Identify which cell holds the provided text, then report its (X, Y) central coordinate. 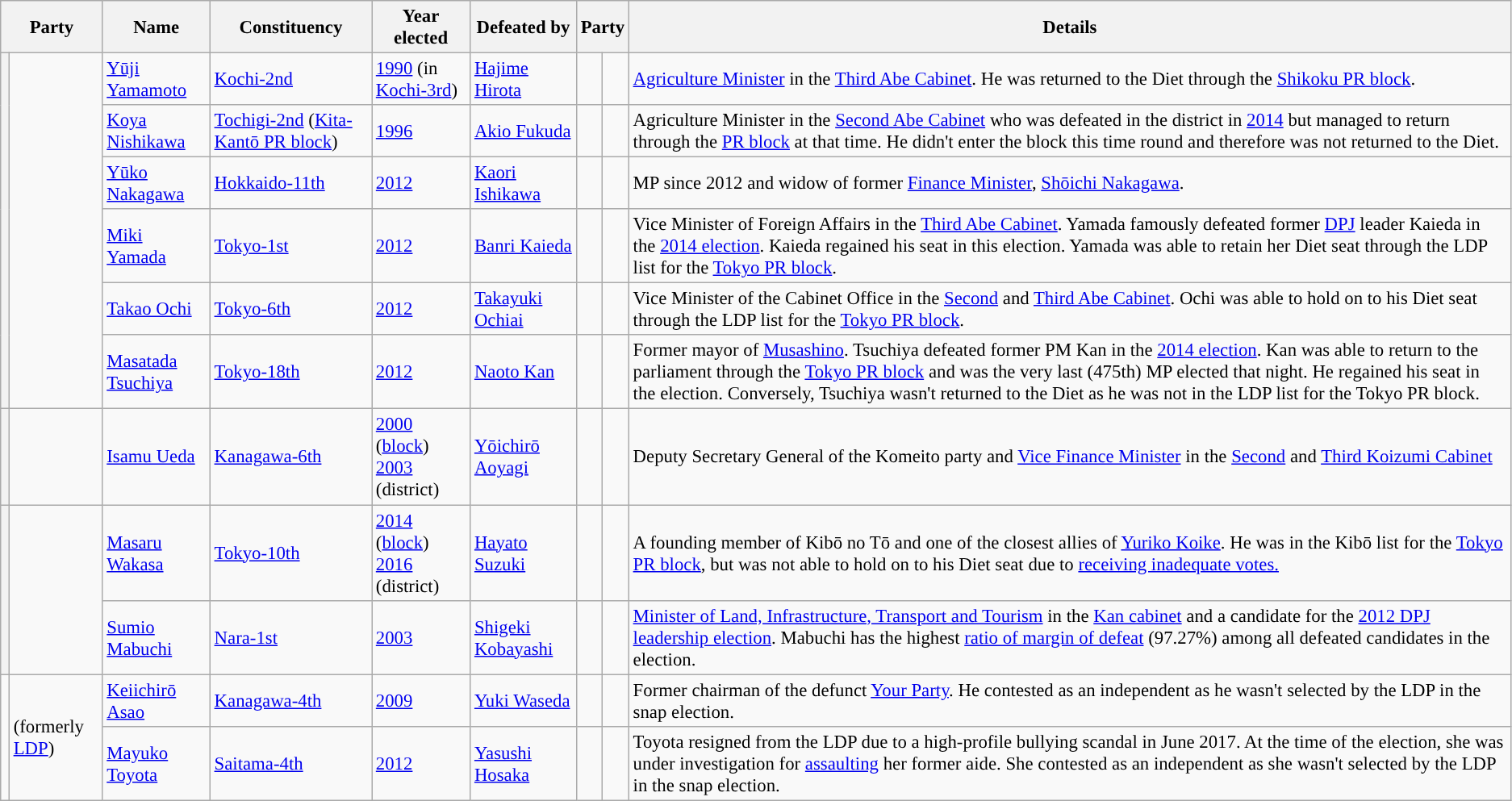
MP since 2012 and widow of former Finance Minister, Shōichi Nakagawa. (1070, 184)
Hayato Suzuki (524, 553)
1990 (in Kochi-3rd) (421, 79)
Banri Kaieda (524, 246)
Masatada Tsuchiya (157, 373)
Miki Yamada (157, 246)
Year elected (421, 27)
Mayuko Toyota (157, 763)
Shigeki Kobayashi (524, 637)
Yasushi Hosaka (524, 763)
Hokkaido-11th (290, 184)
Tokyo-10th (290, 553)
Kanagawa-6th (290, 457)
Yūko Nakagawa (157, 184)
Yōichirō Aoyagi (524, 457)
Constituency (290, 27)
Takao Ochi (157, 310)
Yuki Waseda (524, 700)
Yūji Yamamoto (157, 79)
(formerly LDP) (56, 737)
2014 (block)2016 (district) (421, 553)
Name (157, 27)
Former chairman of the defunct Your Party. He contested as an independent as he wasn't selected by the LDP in the snap election. (1070, 700)
Akio Fukuda (524, 131)
Tochigi-2nd (Kita-Kantō PR block) (290, 131)
Sumio Mabuchi (157, 637)
Tokyo-18th (290, 373)
Tokyo-6th (290, 310)
Saitama-4th (290, 763)
Isamu Ueda (157, 457)
Nara-1st (290, 637)
Naoto Kan (524, 373)
Details (1070, 27)
2003 (421, 637)
Defeated by (524, 27)
1996 (421, 131)
Deputy Secretary General of the Komeito party and Vice Finance Minister in the Second and Third Koizumi Cabinet (1070, 457)
Tokyo-1st (290, 246)
2000 (block)2003 (district) (421, 457)
Keiichirō Asao (157, 700)
Kaori Ishikawa (524, 184)
Hajime Hirota (524, 79)
Agriculture Minister in the Third Abe Cabinet. He was returned to the Diet through the Shikoku PR block. (1070, 79)
Koya Nishikawa (157, 131)
Masaru Wakasa (157, 553)
Takayuki Ochiai (524, 310)
2009 (421, 700)
Kochi-2nd (290, 79)
Kanagawa-4th (290, 700)
